Pinpoint the cell where the given text exists, returning its [x, y] midpoint coordinate. 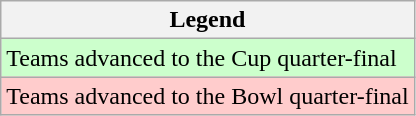
Legend [208, 20]
Teams advanced to the Cup quarter-final [208, 58]
Teams advanced to the Bowl quarter-final [208, 96]
